Pinpoint the cell where the given text exists, returning its (x, y) midpoint coordinate. 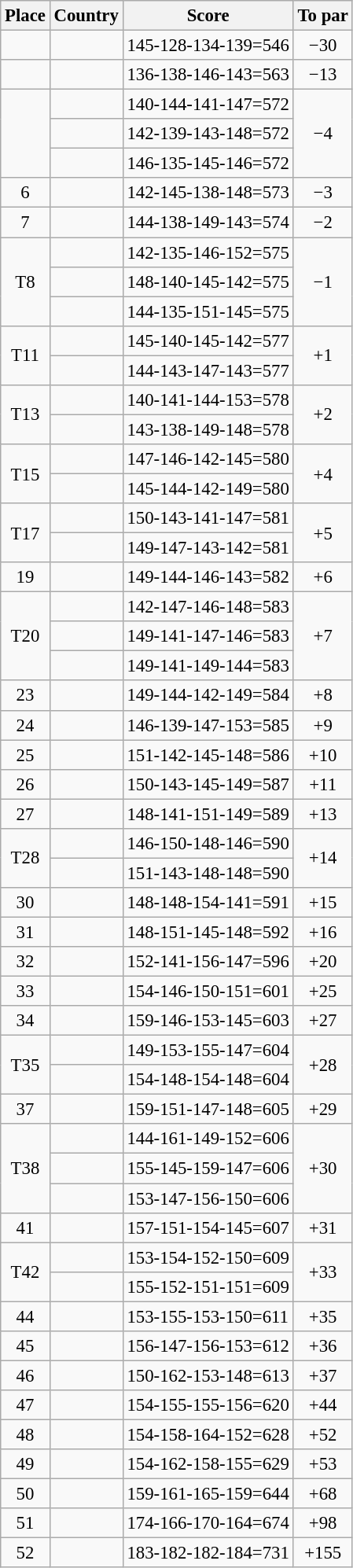
159-146-153-145=603 (208, 1021)
149-153-155-147=604 (208, 1051)
159-161-165-159=644 (208, 1494)
T28 (25, 859)
37 (25, 1110)
146-135-145-146=572 (208, 164)
140-141-144-153=578 (208, 400)
+1 (322, 355)
−3 (322, 193)
−13 (322, 75)
+68 (322, 1494)
+29 (322, 1110)
154-146-150-151=601 (208, 992)
+15 (322, 903)
+53 (322, 1464)
27 (25, 814)
+11 (322, 784)
144-135-151-145=575 (208, 311)
154-158-164-152=628 (208, 1434)
47 (25, 1405)
50 (25, 1494)
+52 (322, 1434)
+2 (322, 415)
T35 (25, 1065)
+10 (322, 755)
+36 (322, 1346)
145-128-134-139=546 (208, 46)
149-144-146-143=582 (208, 577)
25 (25, 755)
To par (322, 16)
T11 (25, 355)
+20 (322, 962)
142-135-146-152=575 (208, 252)
49 (25, 1464)
149-144-142-149=584 (208, 696)
+14 (322, 859)
148-141-151-149=589 (208, 814)
+5 (322, 533)
149-147-143-142=581 (208, 548)
144-143-147-143=577 (208, 370)
+27 (322, 1021)
148-140-145-142=575 (208, 282)
26 (25, 784)
24 (25, 725)
153-155-153-150=611 (208, 1316)
149-141-147-146=583 (208, 636)
143-138-149-148=578 (208, 429)
T13 (25, 415)
51 (25, 1523)
46 (25, 1375)
45 (25, 1346)
148-148-154-141=591 (208, 903)
−30 (322, 46)
−2 (322, 223)
148-151-145-148=592 (208, 932)
140-144-141-147=572 (208, 105)
+13 (322, 814)
174-166-170-164=674 (208, 1523)
145-144-142-149=580 (208, 488)
+4 (322, 473)
155-145-159-147=606 (208, 1169)
146-150-148-146=590 (208, 844)
T38 (25, 1169)
150-162-153-148=613 (208, 1375)
144-161-149-152=606 (208, 1139)
T42 (25, 1272)
147-146-142-145=580 (208, 459)
−1 (322, 282)
142-145-138-148=573 (208, 193)
145-140-145-142=577 (208, 340)
150-143-145-149=587 (208, 784)
+9 (322, 725)
19 (25, 577)
156-147-156-153=612 (208, 1346)
+7 (322, 637)
149-141-149-144=583 (208, 666)
T15 (25, 473)
+31 (322, 1228)
52 (25, 1553)
142-147-146-148=583 (208, 607)
+16 (322, 932)
146-139-147-153=585 (208, 725)
+35 (322, 1316)
+37 (322, 1375)
Score (208, 16)
+25 (322, 992)
155-152-151-151=609 (208, 1286)
7 (25, 223)
+44 (322, 1405)
T20 (25, 637)
6 (25, 193)
34 (25, 1021)
33 (25, 992)
+155 (322, 1553)
+6 (322, 577)
44 (25, 1316)
+98 (322, 1523)
+30 (322, 1169)
136-138-146-143=563 (208, 75)
153-147-156-150=606 (208, 1198)
41 (25, 1228)
154-162-158-155=629 (208, 1464)
T8 (25, 282)
+33 (322, 1272)
−4 (322, 134)
151-143-148-148=590 (208, 873)
154-148-154-148=604 (208, 1080)
152-141-156-147=596 (208, 962)
183-182-182-184=731 (208, 1553)
T17 (25, 533)
Place (25, 16)
+8 (322, 696)
157-151-154-145=607 (208, 1228)
48 (25, 1434)
150-143-141-147=581 (208, 518)
144-138-149-143=574 (208, 223)
159-151-147-148=605 (208, 1110)
142-139-143-148=572 (208, 134)
151-142-145-148=586 (208, 755)
154-155-155-156=620 (208, 1405)
23 (25, 696)
32 (25, 962)
Country (86, 16)
+28 (322, 1065)
153-154-152-150=609 (208, 1257)
31 (25, 932)
30 (25, 903)
